Detect which cell encompasses the target text, then output its (X, Y) center coordinate. 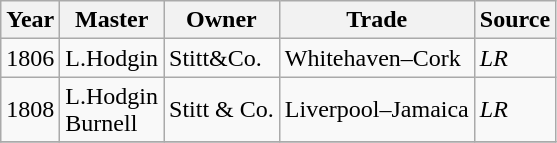
Liverpool–Jamaica (376, 110)
L.HodginBurnell (112, 110)
Year (30, 20)
L.Hodgin (112, 58)
Stitt&Co. (222, 58)
Owner (222, 20)
1808 (30, 110)
Trade (376, 20)
Master (112, 20)
Stitt & Co. (222, 110)
Source (514, 20)
1806 (30, 58)
Whitehaven–Cork (376, 58)
